Extract the [X, Y] coordinate from the center of the cell holding the provided text.  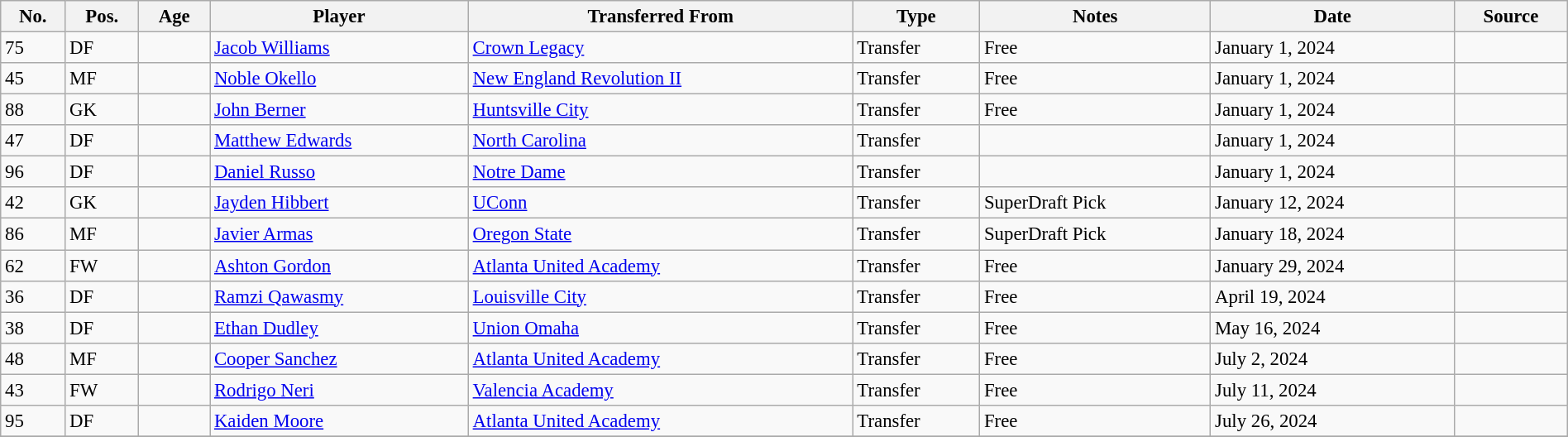
April 19, 2024 [1333, 296]
Transferred From [660, 17]
Jacob Williams [339, 48]
Player [339, 17]
Louisville City [660, 296]
Huntsville City [660, 110]
88 [33, 110]
North Carolina [660, 141]
96 [33, 172]
36 [33, 296]
January 29, 2024 [1333, 266]
48 [33, 358]
Notes [1095, 17]
Noble Okello [339, 79]
Jayden Hibbert [339, 203]
Daniel Russo [339, 172]
Javier Armas [339, 234]
John Berner [339, 110]
July 26, 2024 [1333, 421]
47 [33, 141]
38 [33, 328]
43 [33, 390]
Oregon State [660, 234]
Notre Dame [660, 172]
May 16, 2024 [1333, 328]
95 [33, 421]
75 [33, 48]
42 [33, 203]
62 [33, 266]
Crown Legacy [660, 48]
Type [916, 17]
Cooper Sanchez [339, 358]
January 12, 2024 [1333, 203]
New England Revolution II [660, 79]
Source [1512, 17]
July 2, 2024 [1333, 358]
Rodrigo Neri [339, 390]
Valencia Academy [660, 390]
Ramzi Qawasmy [339, 296]
Ashton Gordon [339, 266]
Date [1333, 17]
86 [33, 234]
Union Omaha [660, 328]
Pos. [103, 17]
Matthew Edwards [339, 141]
UConn [660, 203]
July 11, 2024 [1333, 390]
Kaiden Moore [339, 421]
Age [174, 17]
January 18, 2024 [1333, 234]
45 [33, 79]
No. [33, 17]
Ethan Dudley [339, 328]
